Extract the (x, y) coordinate from the center of the cell holding the provided text.  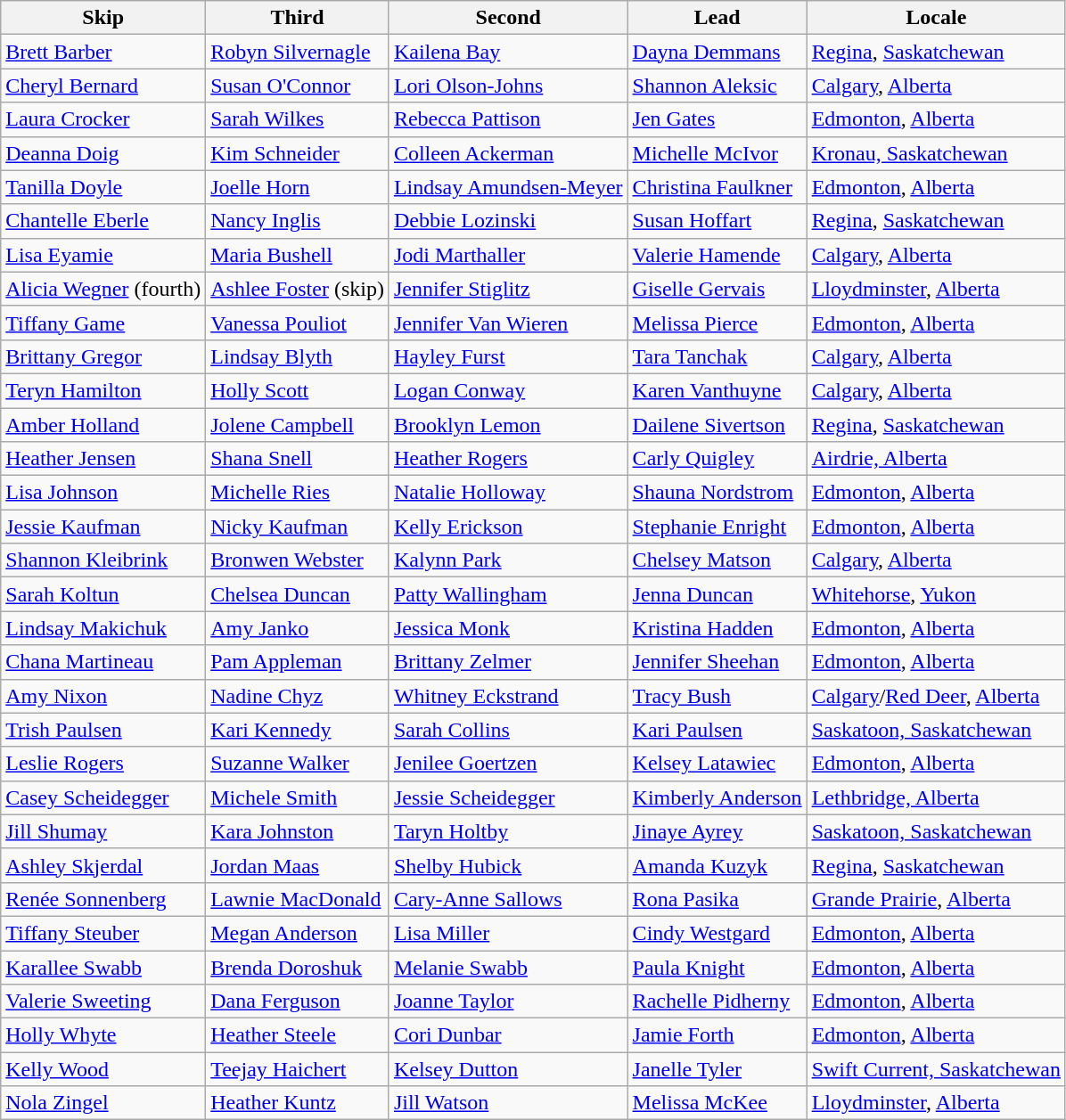
Holly Scott (298, 390)
Renée Sonnenberg (103, 899)
Dailene Sivertson (717, 425)
Tracy Bush (717, 696)
Jessica Monk (508, 628)
Brooklyn Lemon (508, 425)
Ashlee Foster (skip) (298, 289)
Valerie Hamende (717, 255)
Lisa Johnson (103, 493)
Kimberly Anderson (717, 797)
Joelle Horn (298, 187)
Teryn Hamilton (103, 390)
Kelsey Latawiec (717, 764)
Jenna Duncan (717, 594)
Kari Kennedy (298, 730)
Jennifer Sheehan (717, 662)
Brittany Zelmer (508, 662)
Airdrie, Alberta (936, 459)
Melanie Swabb (508, 967)
Locale (936, 18)
Brenda Doroshuk (298, 967)
Karallee Swabb (103, 967)
Heather Steele (298, 1035)
Lethbridge, Alberta (936, 797)
Nicky Kaufman (298, 527)
Nancy Inglis (298, 221)
Jordan Maas (298, 865)
Leslie Rogers (103, 764)
Sarah Collins (508, 730)
Jolene Campbell (298, 425)
Cindy Westgard (717, 933)
Heather Kuntz (298, 1103)
Jennifer Stiglitz (508, 289)
Grande Prairie, Alberta (936, 899)
Lori Olson-Johns (508, 86)
Amy Nixon (103, 696)
Cary-Anne Sallows (508, 899)
Calgary/Red Deer, Alberta (936, 696)
Kim Schneider (298, 153)
Deanna Doig (103, 153)
Susan Hoffart (717, 221)
Amy Janko (298, 628)
Melissa McKee (717, 1103)
Kalynn Park (508, 560)
Stephanie Enright (717, 527)
Colleen Ackerman (508, 153)
Sarah Wilkes (298, 119)
Valerie Sweeting (103, 1001)
Shelby Hubick (508, 865)
Tiffany Game (103, 323)
Jennifer Van Wieren (508, 323)
Cheryl Bernard (103, 86)
Cori Dunbar (508, 1035)
Kara Johnston (298, 831)
Kailena Bay (508, 52)
Bronwen Webster (298, 560)
Shana Snell (298, 459)
Tanilla Doyle (103, 187)
Nadine Chyz (298, 696)
Trish Paulsen (103, 730)
Kelsey Dutton (508, 1069)
Dayna Demmans (717, 52)
Michelle Ries (298, 493)
Teejay Haichert (298, 1069)
Whitehorse, Yukon (936, 594)
Swift Current, Saskatchewan (936, 1069)
Second (508, 18)
Kronau, Saskatchewan (936, 153)
Heather Jensen (103, 459)
Hayley Furst (508, 356)
Christina Faulkner (717, 187)
Brittany Gregor (103, 356)
Nola Zingel (103, 1103)
Pam Appleman (298, 662)
Jamie Forth (717, 1035)
Jill Shumay (103, 831)
Giselle Gervais (717, 289)
Holly Whyte (103, 1035)
Suzanne Walker (298, 764)
Dana Ferguson (298, 1001)
Logan Conway (508, 390)
Brett Barber (103, 52)
Lindsay Amundsen-Meyer (508, 187)
Maria Bushell (298, 255)
Chana Martineau (103, 662)
Tara Tanchak (717, 356)
Jessie Scheidegger (508, 797)
Taryn Holtby (508, 831)
Megan Anderson (298, 933)
Jessie Kaufman (103, 527)
Vanessa Pouliot (298, 323)
Kari Paulsen (717, 730)
Rona Pasika (717, 899)
Amber Holland (103, 425)
Natalie Holloway (508, 493)
Lead (717, 18)
Whitney Eckstrand (508, 696)
Shannon Kleibrink (103, 560)
Susan O'Connor (298, 86)
Chelsea Duncan (298, 594)
Michele Smith (298, 797)
Lisa Miller (508, 933)
Robyn Silvernagle (298, 52)
Lindsay Makichuk (103, 628)
Carly Quigley (717, 459)
Tiffany Steuber (103, 933)
Shauna Nordstrom (717, 493)
Kelly Wood (103, 1069)
Kristina Hadden (717, 628)
Alicia Wegner (fourth) (103, 289)
Jen Gates (717, 119)
Kelly Erickson (508, 527)
Shannon Aleksic (717, 86)
Casey Scheidegger (103, 797)
Debbie Lozinski (508, 221)
Chantelle Eberle (103, 221)
Jodi Marthaller (508, 255)
Skip (103, 18)
Rachelle Pidherny (717, 1001)
Heather Rogers (508, 459)
Chelsey Matson (717, 560)
Lawnie MacDonald (298, 899)
Lindsay Blyth (298, 356)
Paula Knight (717, 967)
Karen Vanthuyne (717, 390)
Jinaye Ayrey (717, 831)
Jill Watson (508, 1103)
Jenilee Goertzen (508, 764)
Lisa Eyamie (103, 255)
Rebecca Pattison (508, 119)
Sarah Koltun (103, 594)
Melissa Pierce (717, 323)
Patty Wallingham (508, 594)
Ashley Skjerdal (103, 865)
Michelle McIvor (717, 153)
Third (298, 18)
Joanne Taylor (508, 1001)
Janelle Tyler (717, 1069)
Amanda Kuzyk (717, 865)
Laura Crocker (103, 119)
